Return [x, y] of the center of cell containing provided text 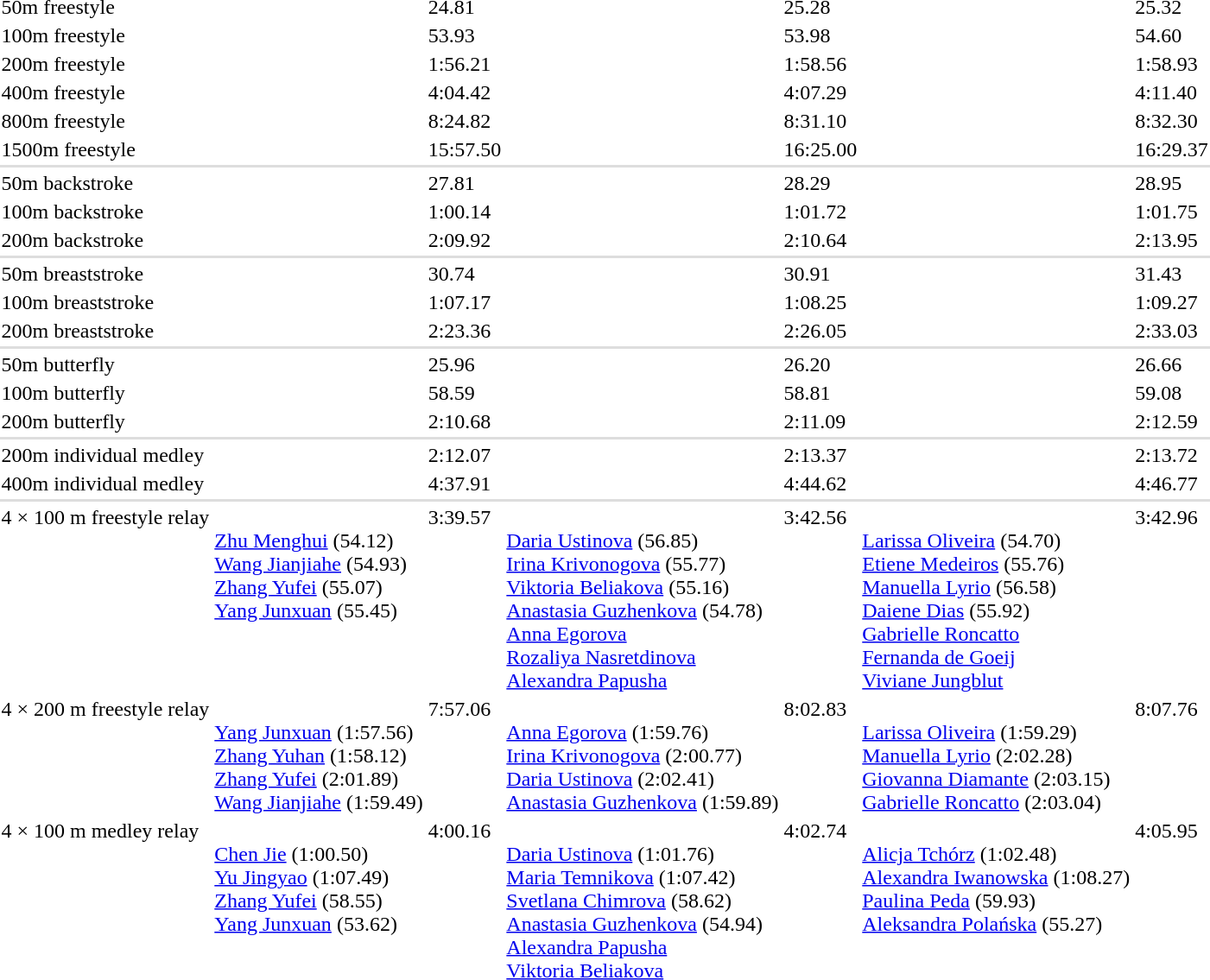
4:37.91 [465, 484]
2:23.36 [465, 331]
30.91 [820, 274]
50m backstroke [105, 183]
26.66 [1172, 364]
53.98 [820, 35]
1:01.75 [1172, 212]
1:58.93 [1172, 64]
28.29 [820, 183]
26.20 [820, 364]
2:10.68 [465, 421]
3:42.96 [1172, 599]
50m butterfly [105, 364]
200m backstroke [105, 240]
Larissa Oliveira (54.70)Etiene Medeiros (55.76)Manuella Lyrio (56.58)Daiene Dias (55.92)Gabrielle RoncattoFernanda de GoeijViviane Jungblut [997, 599]
2:13.95 [1172, 240]
4:04.42 [465, 92]
100m freestyle [105, 35]
58.81 [820, 393]
1:08.25 [820, 302]
59.08 [1172, 393]
200m individual medley [105, 455]
16:25.00 [820, 149]
8:31.10 [820, 121]
1:07.17 [465, 302]
2:12.59 [1172, 421]
15:57.50 [465, 149]
400m individual medley [105, 484]
800m freestyle [105, 121]
2:13.37 [820, 455]
Zhu Menghui (54.12)Wang Jianjiahe (54.93)Zhang Yufei (55.07)Yang Junxuan (55.45) [319, 599]
1:00.14 [465, 212]
100m butterfly [105, 393]
31.43 [1172, 274]
2:11.09 [820, 421]
4 × 200 m freestyle relay [105, 756]
27.81 [465, 183]
2:33.03 [1172, 331]
200m breaststroke [105, 331]
8:02.83 [820, 756]
100m breaststroke [105, 302]
Yang Junxuan (1:57.56)Zhang Yuhan (1:58.12)Zhang Yufei (2:01.89)Wang Jianjiahe (1:59.49) [319, 756]
1:09.27 [1172, 302]
1500m freestyle [105, 149]
4:46.77 [1172, 484]
28.95 [1172, 183]
Larissa Oliveira (1:59.29)Manuella Lyrio (2:02.28)Giovanna Diamante (2:03.15)Gabrielle Roncatto (2:03.04) [997, 756]
8:07.76 [1172, 756]
1:56.21 [465, 64]
4:07.29 [820, 92]
4:44.62 [820, 484]
58.59 [465, 393]
3:39.57 [465, 599]
200m butterfly [105, 421]
4 × 100 m freestyle relay [105, 599]
100m backstroke [105, 212]
2:13.72 [1172, 455]
2:12.07 [465, 455]
25.96 [465, 364]
3:42.56 [820, 599]
2:10.64 [820, 240]
30.74 [465, 274]
8:24.82 [465, 121]
1:01.72 [820, 212]
400m freestyle [105, 92]
2:09.92 [465, 240]
Anna Egorova (1:59.76)Irina Krivonogova (2:00.77)Daria Ustinova (2:02.41)Anastasia Guzhenkova (1:59.89) [643, 756]
8:32.30 [1172, 121]
16:29.37 [1172, 149]
7:57.06 [465, 756]
50m breaststroke [105, 274]
1:58.56 [820, 64]
200m freestyle [105, 64]
53.93 [465, 35]
2:26.05 [820, 331]
4:11.40 [1172, 92]
54.60 [1172, 35]
